Identify which cell holds the provided text, then report its [x, y] central coordinate. 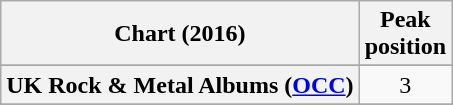
Chart (2016) [180, 34]
UK Rock & Metal Albums (OCC) [180, 85]
3 [405, 85]
Peak position [405, 34]
